Return the (X, Y) coordinate for the center point of the cell that contains the specified text.  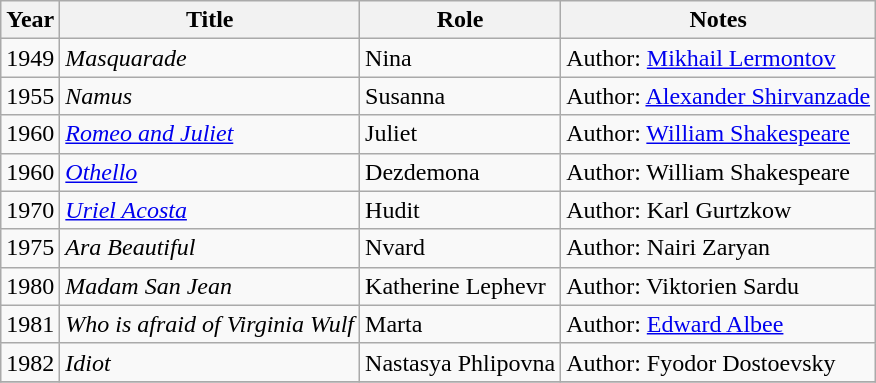
Masquarade (210, 58)
Namus (210, 96)
Author: Edward Albee (718, 324)
Katherine Lephevr (460, 286)
Ara Beautiful (210, 248)
1982 (30, 362)
Nina (460, 58)
1955 (30, 96)
Idiot (210, 362)
Role (460, 20)
Author: Viktorien Sardu (718, 286)
1975 (30, 248)
1981 (30, 324)
Dezdemona (460, 172)
Year (30, 20)
Juliet (460, 134)
Author: Mikhail Lermontov (718, 58)
Author: Alexander Shirvanzade (718, 96)
Madam San Jean (210, 286)
Author: Karl Gurtzkow (718, 210)
Nvard (460, 248)
1970 (30, 210)
Author: Fyodor Dostoevsky (718, 362)
Marta (460, 324)
Author: Nairi Zaryan (718, 248)
1980 (30, 286)
Title (210, 20)
Romeo and Juliet (210, 134)
Susanna (460, 96)
Uriel Acosta (210, 210)
1949 (30, 58)
Notes (718, 20)
Hudit (460, 210)
Who is afraid of Virginia Wulf (210, 324)
Nastasya Phlipovna (460, 362)
Othello (210, 172)
